Scan for the cell matching the given text and deliver its [x, y] coordinate at center. 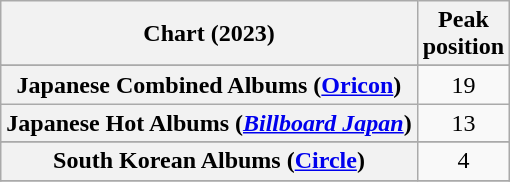
Japanese Combined Albums (Oricon) [209, 85]
Japanese Hot Albums (Billboard Japan) [209, 123]
19 [463, 85]
Peakposition [463, 34]
South Korean Albums (Circle) [209, 161]
13 [463, 123]
4 [463, 161]
Chart (2023) [209, 34]
